For the text-containing cell, return its midpoint in (x, y) coordinate format. 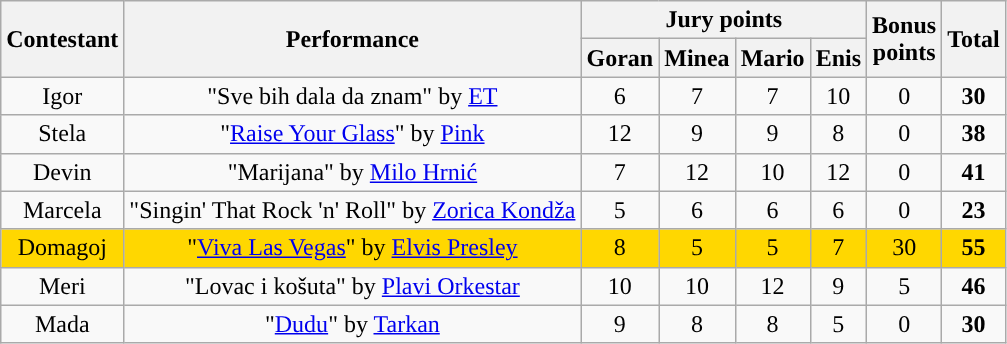
Enis (838, 58)
"Raise Your Glass" by Pink (352, 134)
Stela (62, 134)
Total (974, 39)
Marcela (62, 210)
Performance (352, 39)
Jury points (724, 20)
23 (974, 210)
Minea (697, 58)
Contestant (62, 39)
"Singin' That Rock 'n' Roll" by Zorica Kondža (352, 210)
55 (974, 248)
Bonuspoints (904, 39)
41 (974, 172)
38 (974, 134)
Goran (620, 58)
"Viva Las Vegas" by Elvis Presley (352, 248)
Mada (62, 324)
"Marijana" by Milo Hrnić (352, 172)
Meri (62, 286)
"Lovac i košuta" by Plavi Orkestar (352, 286)
Igor (62, 96)
Mario (772, 58)
"Sve bih dala da znam" by ET (352, 96)
Devin (62, 172)
"Dudu" by Tarkan (352, 324)
Domagoj (62, 248)
46 (974, 286)
